Provide the [X, Y] coordinate of the cell's center where the given text is located.  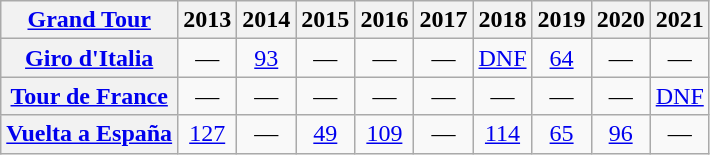
93 [266, 58]
96 [620, 134]
Giro d'Italia [90, 58]
114 [502, 134]
2018 [502, 20]
65 [562, 134]
2020 [620, 20]
2014 [266, 20]
2019 [562, 20]
2015 [326, 20]
49 [326, 134]
127 [208, 134]
2017 [444, 20]
2016 [384, 20]
Tour de France [90, 96]
Grand Tour [90, 20]
2013 [208, 20]
64 [562, 58]
2021 [680, 20]
109 [384, 134]
Vuelta a España [90, 134]
